From the cell containing the given text, extract its center point as [x, y] coordinate. 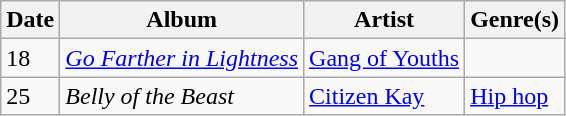
Artist [384, 20]
18 [30, 58]
Album [182, 20]
Belly of the Beast [182, 96]
Date [30, 20]
Gang of Youths [384, 58]
25 [30, 96]
Hip hop [515, 96]
Genre(s) [515, 20]
Go Farther in Lightness [182, 58]
Citizen Kay [384, 96]
